Scan for the cell matching the given text and deliver its (x, y) coordinate at center. 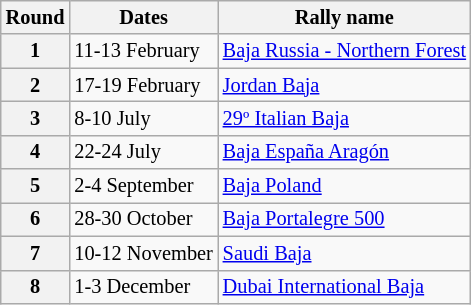
2-4 September (143, 186)
Jordan Baja (344, 85)
Baja Portalegre 500 (344, 219)
22-24 July (143, 152)
4 (36, 152)
Round (36, 17)
Rally name (344, 17)
Dates (143, 17)
17-19 February (143, 85)
28-30 October (143, 219)
Baja España Aragón (344, 152)
7 (36, 253)
10-12 November (143, 253)
11-13 February (143, 51)
8-10 July (143, 118)
3 (36, 118)
Baja Poland (344, 186)
Saudi Baja (344, 253)
6 (36, 219)
8 (36, 287)
1 (36, 51)
5 (36, 186)
1-3 December (143, 287)
2 (36, 85)
29º Italian Baja (344, 118)
Baja Russia - Northern Forest (344, 51)
Dubai International Baja (344, 287)
